Search for the cell housing the specified text and yield its (X, Y) center coordinate. 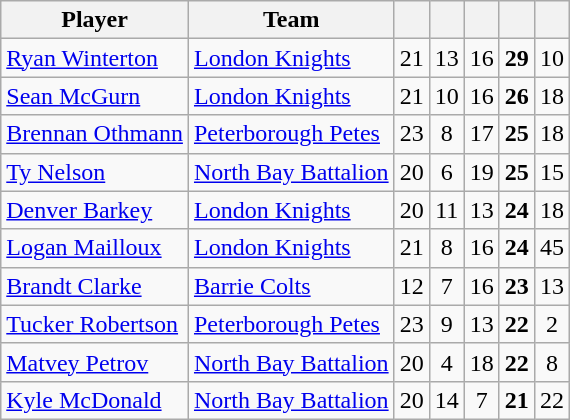
Ty Nelson (95, 172)
2 (552, 324)
Logan Mailloux (95, 248)
Ryan Winterton (95, 58)
Denver Barkey (95, 210)
19 (482, 172)
14 (446, 400)
11 (446, 210)
17 (482, 134)
9 (446, 324)
15 (552, 172)
6 (446, 172)
12 (412, 286)
Matvey Petrov (95, 362)
26 (516, 96)
Sean McGurn (95, 96)
45 (552, 248)
Player (95, 20)
Brennan Othmann (95, 134)
29 (516, 58)
Kyle McDonald (95, 400)
Team (291, 20)
4 (446, 362)
Brandt Clarke (95, 286)
Barrie Colts (291, 286)
Tucker Robertson (95, 324)
